For the text-containing cell, return its midpoint in [x, y] coordinate format. 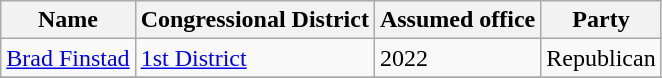
Brad Finstad [68, 58]
Name [68, 20]
Assumed office [457, 20]
Republican [601, 58]
2022 [457, 58]
Congressional District [254, 20]
1st District [254, 58]
Party [601, 20]
